Provide the (x, y) coordinate of the cell's center where the given text is located.  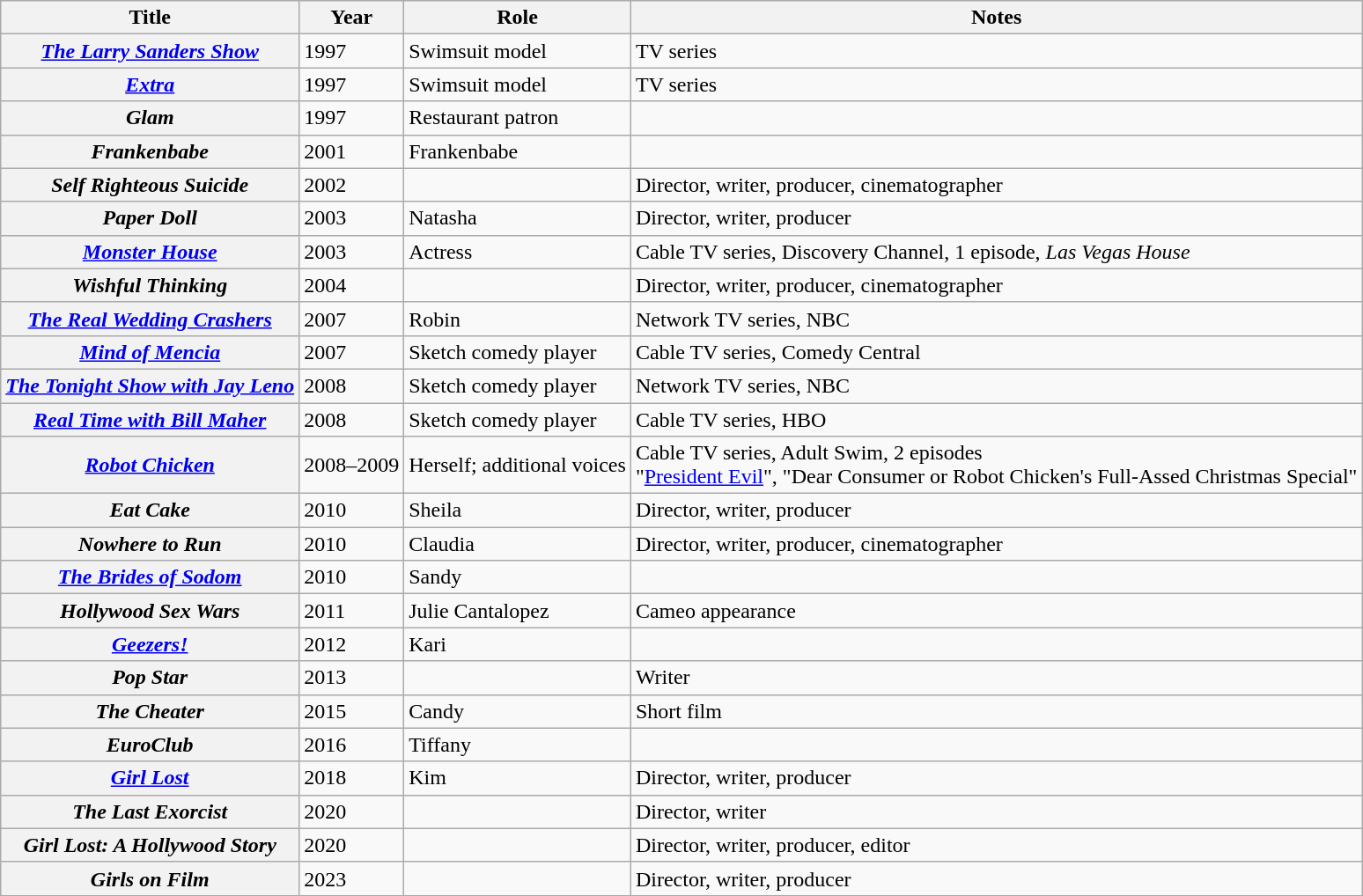
The Cheater (150, 711)
Cable TV series, Discovery Channel, 1 episode, Las Vegas House (997, 252)
Eat Cake (150, 510)
Writer (997, 678)
The Tonight Show with Jay Leno (150, 386)
Candy (518, 711)
Pop Star (150, 678)
Cable TV series, Adult Swim, 2 episodes"President Evil", "Dear Consumer or Robot Chicken's Full-Assed Christmas Special" (997, 465)
Girls on Film (150, 878)
2023 (352, 878)
The Last Exorcist (150, 812)
Actress (518, 252)
Geezers! (150, 644)
Restaurant patron (518, 118)
Director, writer, producer, editor (997, 845)
Sandy (518, 577)
Natasha (518, 218)
Extra (150, 84)
Robin (518, 319)
Glam (150, 118)
Cable TV series, HBO (997, 420)
Role (518, 18)
Cameo appearance (997, 611)
Kim (518, 778)
Director, writer (997, 812)
2004 (352, 285)
The Real Wedding Crashers (150, 319)
2015 (352, 711)
Year (352, 18)
Real Time with Bill Maher (150, 420)
Herself; additional voices (518, 465)
Kari (518, 644)
The Larry Sanders Show (150, 51)
Monster House (150, 252)
Wishful Thinking (150, 285)
Cable TV series, Comedy Central (997, 352)
Notes (997, 18)
2008–2009 (352, 465)
The Brides of Sodom (150, 577)
Hollywood Sex Wars (150, 611)
Nowhere to Run (150, 544)
Girl Lost: A Hollywood Story (150, 845)
2012 (352, 644)
Girl Lost (150, 778)
Mind of Mencia (150, 352)
Tiffany (518, 745)
2001 (352, 151)
Robot Chicken (150, 465)
Julie Cantalopez (518, 611)
Claudia (518, 544)
Self Righteous Suicide (150, 185)
Title (150, 18)
Paper Doll (150, 218)
EuroClub (150, 745)
Sheila (518, 510)
2011 (352, 611)
2018 (352, 778)
Short film (997, 711)
2016 (352, 745)
2002 (352, 185)
2013 (352, 678)
